Output the (x, y) coordinate of the center of the cell containing the given text.  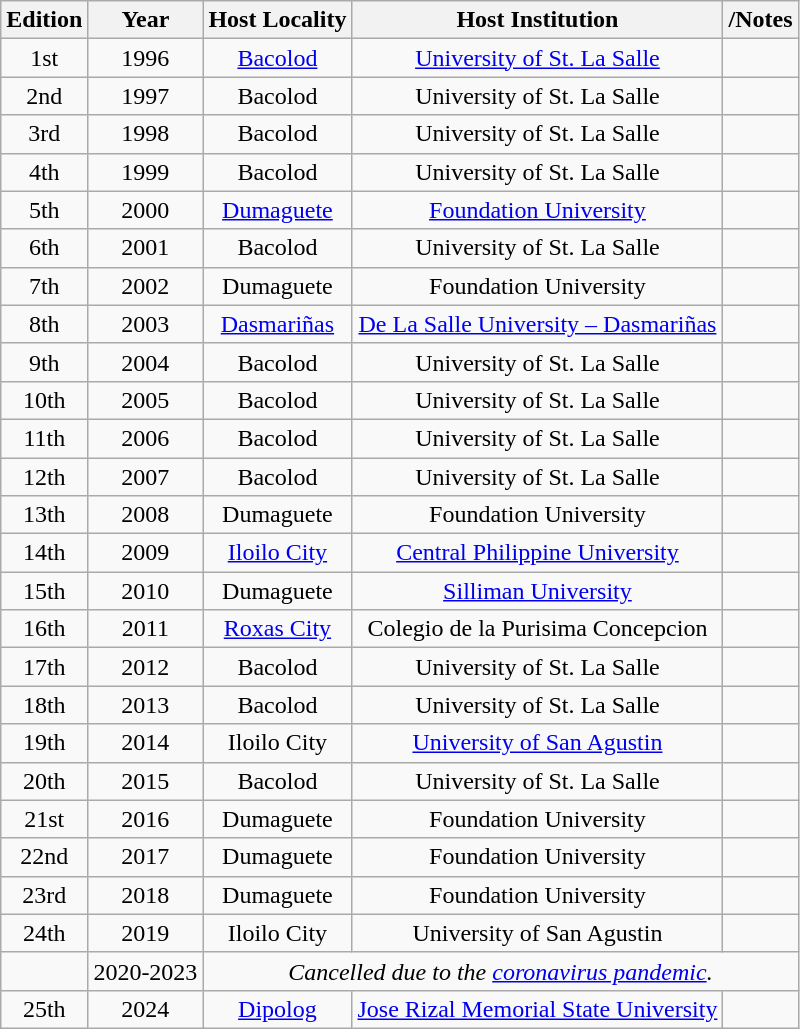
2024 (146, 1009)
2006 (146, 438)
Colegio de la Purisima Concepcion (538, 629)
2nd (44, 96)
25th (44, 1009)
2020-2023 (146, 971)
2013 (146, 705)
2001 (146, 248)
Roxas City (278, 629)
Host Locality (278, 20)
2015 (146, 781)
18th (44, 705)
2018 (146, 895)
2012 (146, 667)
Edition (44, 20)
16th (44, 629)
Dasmariñas (278, 324)
24th (44, 933)
2007 (146, 477)
Central Philippine University (538, 553)
/Notes (760, 20)
2002 (146, 286)
2005 (146, 400)
21st (44, 819)
17th (44, 667)
2004 (146, 362)
15th (44, 591)
1st (44, 58)
20th (44, 781)
19th (44, 743)
11th (44, 438)
14th (44, 553)
2008 (146, 515)
Cancelled due to the coronavirus pandemic. (500, 971)
1996 (146, 58)
2016 (146, 819)
22nd (44, 857)
2014 (146, 743)
De La Salle University – Dasmariñas (538, 324)
13th (44, 515)
2011 (146, 629)
10th (44, 400)
7th (44, 286)
5th (44, 210)
Dipolog (278, 1009)
2017 (146, 857)
2009 (146, 553)
2003 (146, 324)
Year (146, 20)
9th (44, 362)
Silliman University (538, 591)
8th (44, 324)
2010 (146, 591)
6th (44, 248)
1998 (146, 134)
2000 (146, 210)
3rd (44, 134)
12th (44, 477)
1997 (146, 96)
4th (44, 172)
2019 (146, 933)
1999 (146, 172)
Host Institution (538, 20)
Jose Rizal Memorial State University (538, 1009)
23rd (44, 895)
